Find where the given text appears and provide that cell's center as (x, y) coordinate. 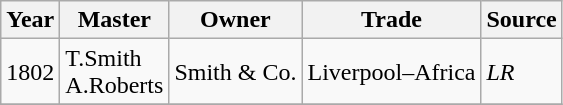
Source (522, 20)
LR (522, 72)
Year (30, 20)
Trade (392, 20)
Liverpool–Africa (392, 72)
Owner (236, 20)
Smith & Co. (236, 72)
Master (114, 20)
1802 (30, 72)
T.SmithA.Roberts (114, 72)
